Capture the cell that displays the provided text and extract its [X, Y] central coordinate. 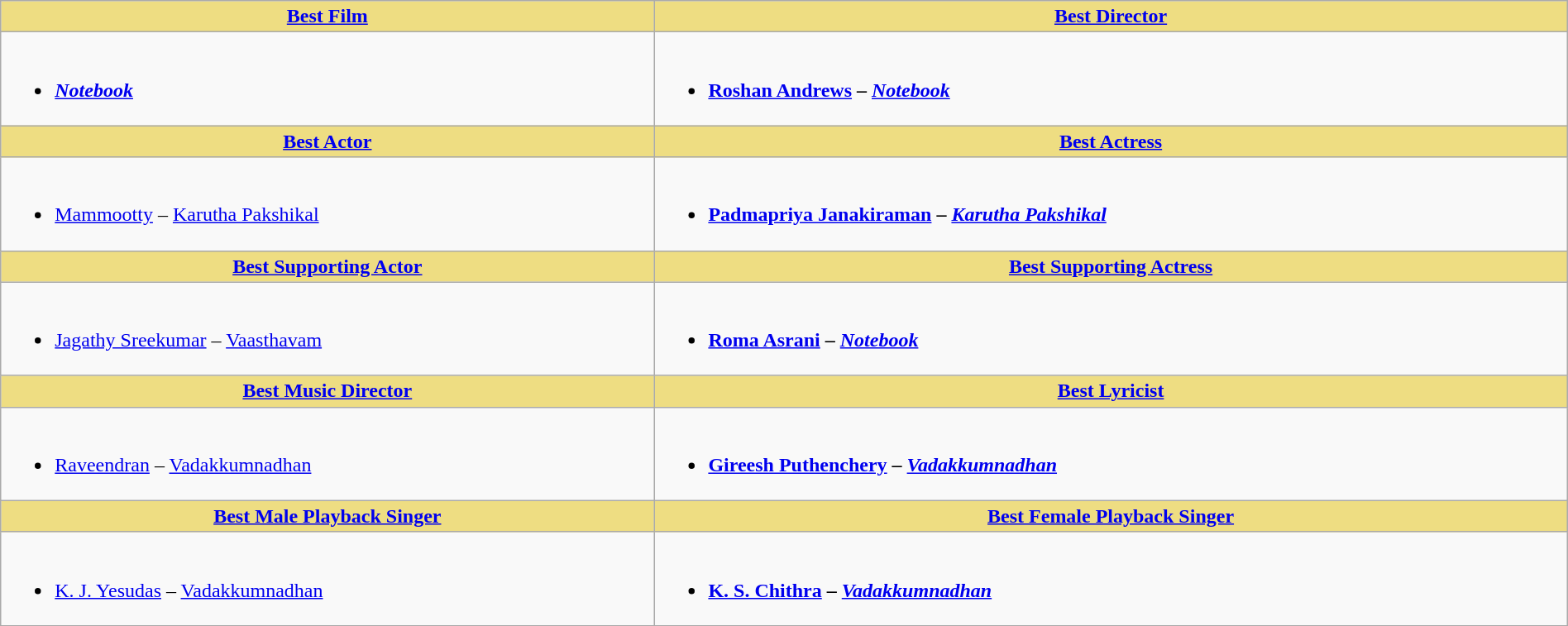
Best Supporting Actor [327, 266]
Gireesh Puthenchery – Vadakkumnadhan [1111, 453]
Jagathy Sreekumar – Vaasthavam [327, 329]
Best Music Director [327, 391]
Best Female Playback Singer [1111, 516]
Roshan Andrews – Notebook [1111, 79]
Best Actress [1111, 141]
Best Film [327, 17]
Best Actor [327, 141]
Best Lyricist [1111, 391]
Notebook [327, 79]
Padmapriya Janakiraman – Karutha Pakshikal [1111, 203]
K. J. Yesudas – Vadakkumnadhan [327, 579]
Best Director [1111, 17]
Best Male Playback Singer [327, 516]
Mammootty – Karutha Pakshikal [327, 203]
Raveendran – Vadakkumnadhan [327, 453]
Roma Asrani – Notebook [1111, 329]
Best Supporting Actress [1111, 266]
K. S. Chithra – Vadakkumnadhan [1111, 579]
